Determine the (X, Y) coordinate at the center of the cell enclosing the given text.  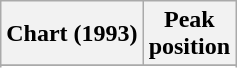
Chart (1993) (72, 34)
Peakposition (189, 34)
